Determine the (x, y) coordinate at the center of the cell enclosing the given text.  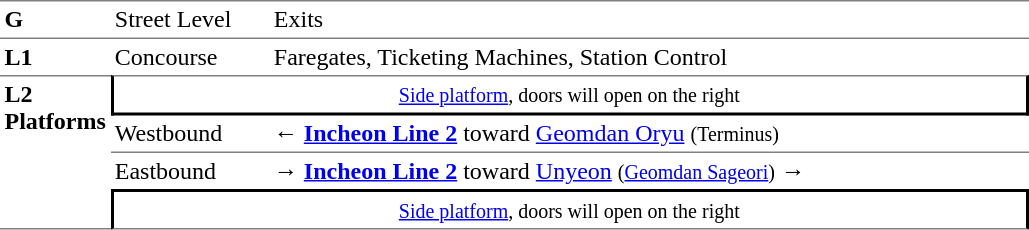
G (55, 20)
Exits (648, 20)
→ Incheon Line 2 toward Unyeon (Geomdan Sageori) → (648, 171)
L1 (55, 57)
Street Level (190, 20)
← Incheon Line 2 toward Geomdan Oryu (Terminus) (648, 135)
Concourse (190, 57)
Faregates, Ticketing Machines, Station Control (648, 57)
Westbound (190, 135)
L2Platforms (55, 152)
Eastbound (190, 171)
